For the text-containing cell, return its midpoint in [X, Y] coordinate format. 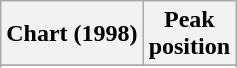
Chart (1998) [72, 34]
Peakposition [189, 34]
